Return (x, y) of the center of cell containing provided text 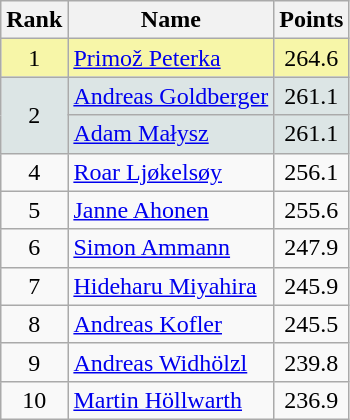
5 (34, 210)
1 (34, 58)
4 (34, 172)
Andreas Widhölzl (171, 362)
264.6 (312, 58)
2 (34, 115)
Rank (34, 20)
245.5 (312, 324)
Andreas Kofler (171, 324)
10 (34, 400)
Roar Ljøkelsøy (171, 172)
Adam Małysz (171, 134)
Simon Ammann (171, 248)
239.8 (312, 362)
Name (171, 20)
7 (34, 286)
255.6 (312, 210)
Andreas Goldberger (171, 96)
9 (34, 362)
Primož Peterka (171, 58)
256.1 (312, 172)
247.9 (312, 248)
Janne Ahonen (171, 210)
Hideharu Miyahira (171, 286)
8 (34, 324)
245.9 (312, 286)
236.9 (312, 400)
Martin Höllwarth (171, 400)
Points (312, 20)
6 (34, 248)
